For the text-containing cell, return its midpoint in (X, Y) coordinate format. 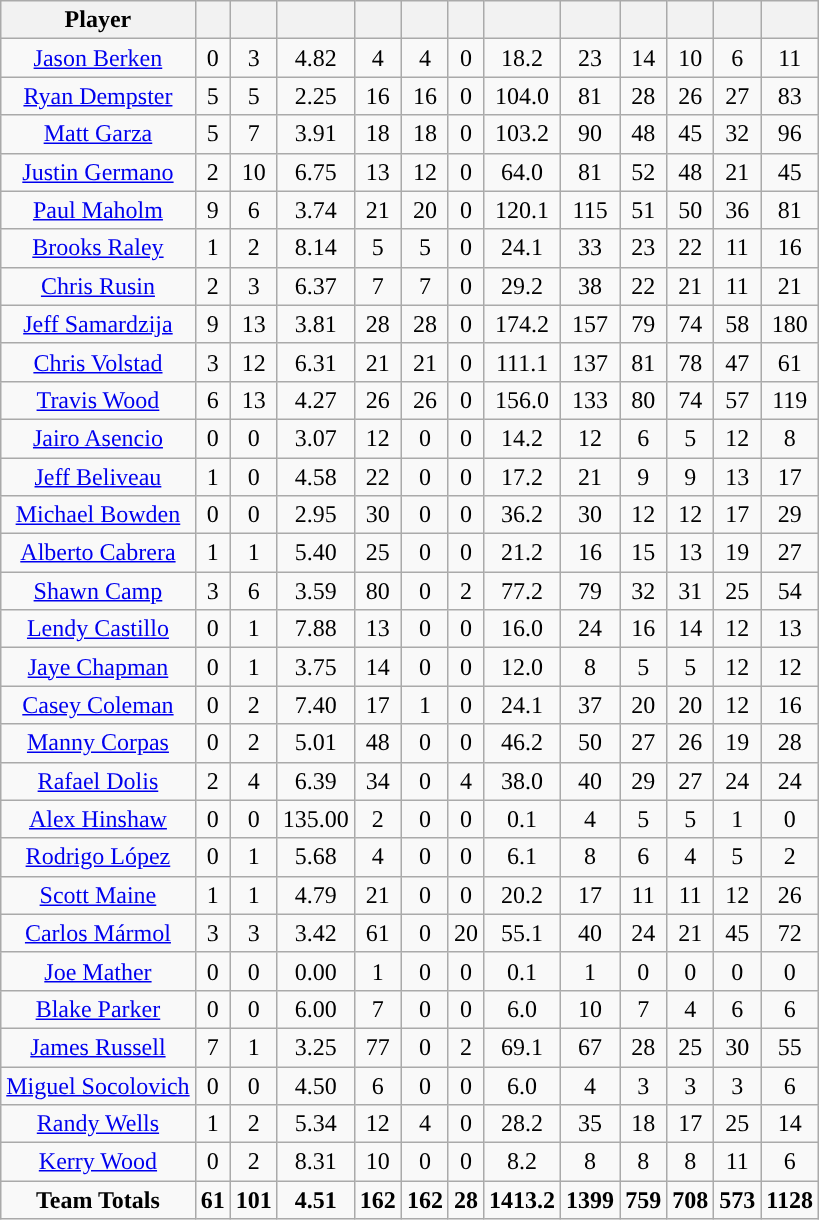
Joe Mather (98, 971)
4.82 (316, 58)
180 (790, 324)
58 (738, 324)
157 (590, 324)
Travis Wood (98, 400)
34 (378, 781)
8.31 (316, 1162)
103.2 (522, 134)
Scott Maine (98, 895)
1128 (790, 1200)
77 (378, 1047)
7.40 (316, 705)
Shawn Camp (98, 591)
Justin Germano (98, 172)
16.0 (522, 629)
Rodrigo López (98, 857)
Alberto Cabrera (98, 553)
64.0 (522, 172)
Manny Corpas (98, 743)
111.1 (522, 362)
29.2 (522, 286)
4.27 (316, 400)
90 (590, 134)
67 (590, 1047)
Jason Berken (98, 58)
137 (590, 362)
6.1 (522, 857)
3.75 (316, 667)
35 (590, 1124)
47 (738, 362)
54 (790, 591)
Miguel Socolovich (98, 1085)
6.75 (316, 172)
83 (790, 96)
5.01 (316, 743)
17.2 (522, 477)
3.42 (316, 933)
3.91 (316, 134)
133 (590, 400)
119 (790, 400)
Ryan Dempster (98, 96)
33 (590, 248)
2.25 (316, 96)
759 (644, 1200)
Kerry Wood (98, 1162)
31 (690, 591)
3.25 (316, 1047)
708 (690, 1200)
18.2 (522, 58)
1413.2 (522, 1200)
78 (690, 362)
174.2 (522, 324)
38 (590, 286)
8.14 (316, 248)
Jairo Asencio (98, 438)
Carlos Mármol (98, 933)
5.40 (316, 553)
Jeff Beliveau (98, 477)
Brooks Raley (98, 248)
52 (644, 172)
20.2 (522, 895)
36.2 (522, 515)
3.81 (316, 324)
0.00 (316, 971)
21.2 (522, 553)
4.50 (316, 1085)
14.2 (522, 438)
115 (590, 210)
Blake Parker (98, 1009)
5.34 (316, 1124)
4.58 (316, 477)
6.00 (316, 1009)
57 (738, 400)
2.95 (316, 515)
Matt Garza (98, 134)
6.37 (316, 286)
Paul Maholm (98, 210)
55.1 (522, 933)
77.2 (522, 591)
Michael Bowden (98, 515)
69.1 (522, 1047)
7.88 (316, 629)
96 (790, 134)
135.00 (316, 819)
4.79 (316, 895)
Rafael Dolis (98, 781)
101 (254, 1200)
Jeff Samardzija (98, 324)
3.07 (316, 438)
James Russell (98, 1047)
4.51 (316, 1200)
Team Totals (98, 1200)
Chris Rusin (98, 286)
3.59 (316, 591)
Lendy Castillo (98, 629)
37 (590, 705)
Jaye Chapman (98, 667)
51 (644, 210)
Player (98, 20)
1399 (590, 1200)
38.0 (522, 781)
6.39 (316, 781)
5.68 (316, 857)
28.2 (522, 1124)
104.0 (522, 96)
Randy Wells (98, 1124)
3.74 (316, 210)
72 (790, 933)
120.1 (522, 210)
Alex Hinshaw (98, 819)
36 (738, 210)
46.2 (522, 743)
573 (738, 1200)
Casey Coleman (98, 705)
Chris Volstad (98, 362)
12.0 (522, 667)
55 (790, 1047)
15 (644, 553)
156.0 (522, 400)
6.31 (316, 362)
8.2 (522, 1162)
